Find where the given text appears and provide that cell's center as (X, Y) coordinate. 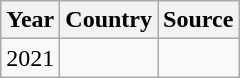
2021 (30, 58)
Year (30, 20)
Country (109, 20)
Source (198, 20)
